Capture the cell that displays the provided text and extract its (x, y) central coordinate. 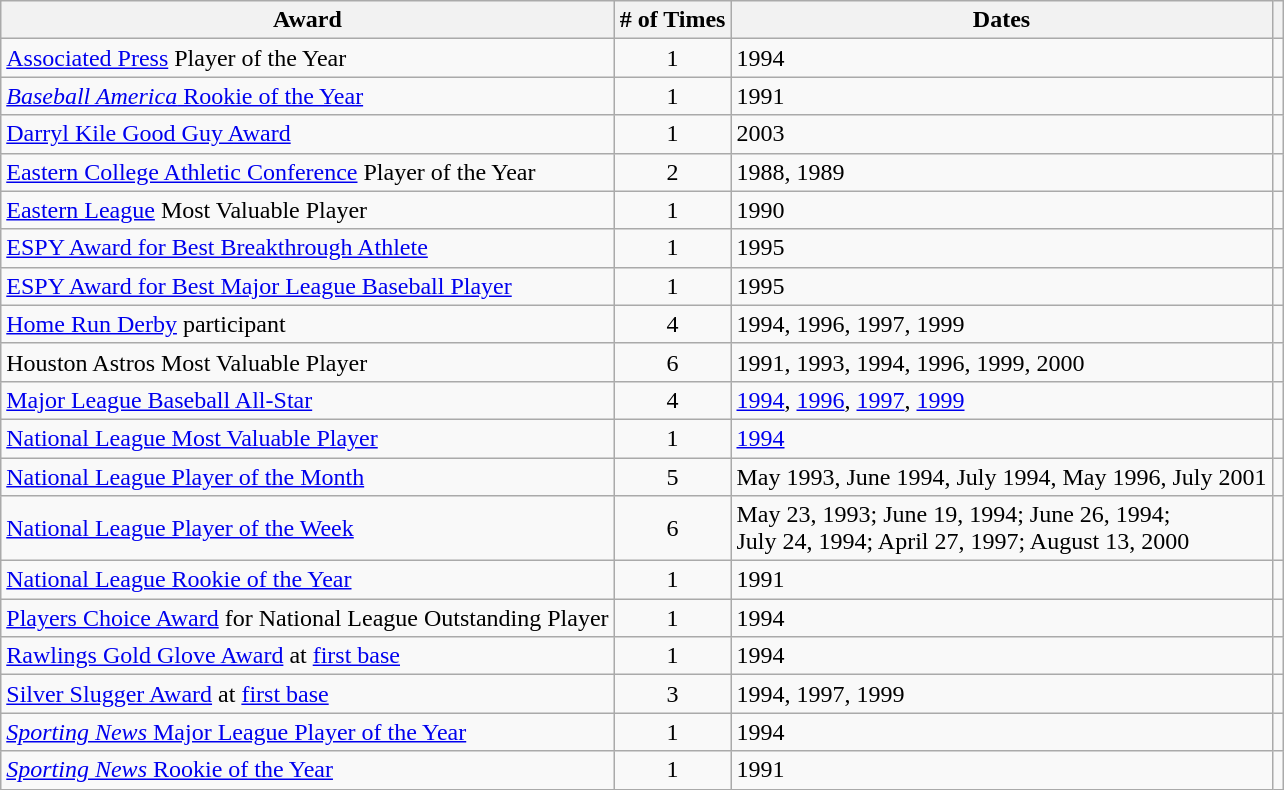
Darryl Kile Good Guy Award (308, 134)
# of Times (672, 20)
ESPY Award for Best Breakthrough Athlete (308, 248)
Eastern League Most Valuable Player (308, 210)
Dates (1002, 20)
2 (672, 172)
Players Choice Award for National League Outstanding Player (308, 618)
Home Run Derby participant (308, 324)
National League Player of the Week (308, 528)
Rawlings Gold Glove Award at first base (308, 656)
5 (672, 477)
Sporting News Major League Player of the Year (308, 732)
Major League Baseball All-Star (308, 400)
Sporting News Rookie of the Year (308, 770)
3 (672, 694)
National League Most Valuable Player (308, 438)
Baseball America Rookie of the Year (308, 96)
May 23, 1993; June 19, 1994; June 26, 1994; July 24, 1994; April 27, 1997; August 13, 2000 (1002, 528)
Award (308, 20)
Associated Press Player of the Year (308, 58)
1990 (1002, 210)
National League Rookie of the Year (308, 580)
ESPY Award for Best Major League Baseball Player (308, 286)
National League Player of the Month (308, 477)
Houston Astros Most Valuable Player (308, 362)
May 1993, June 1994, July 1994, May 1996, July 2001 (1002, 477)
Eastern College Athletic Conference Player of the Year (308, 172)
1988, 1989 (1002, 172)
Silver Slugger Award at first base (308, 694)
1991, 1993, 1994, 1996, 1999, 2000 (1002, 362)
1994, 1997, 1999 (1002, 694)
2003 (1002, 134)
